Output the [X, Y] coordinate of the center of the cell containing the given text.  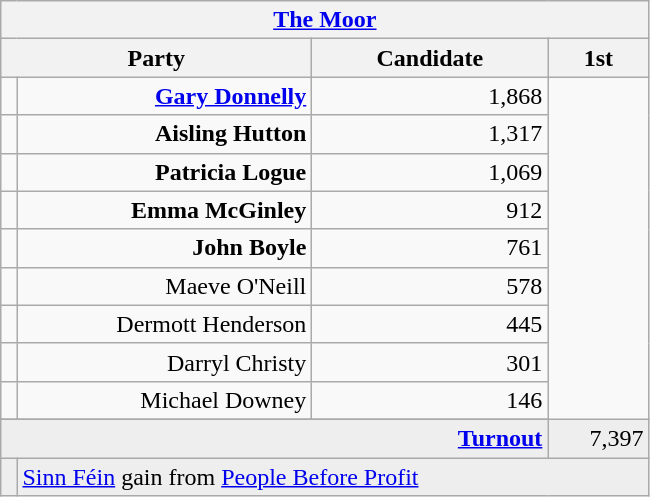
301 [430, 362]
Darryl Christy [164, 362]
Turnout [274, 438]
John Boyle [164, 248]
Emma McGinley [164, 210]
Maeve O'Neill [164, 286]
Patricia Logue [164, 172]
Gary Donnelly [164, 96]
1,069 [430, 172]
Michael Downey [164, 400]
Party [156, 58]
1,317 [430, 134]
7,397 [598, 438]
578 [430, 286]
445 [430, 324]
The Moor [325, 20]
Candidate [430, 58]
146 [430, 400]
761 [430, 248]
Aisling Hutton [164, 134]
Sinn Féin gain from People Before Profit [333, 477]
1st [598, 58]
912 [430, 210]
Dermott Henderson [164, 324]
1,868 [430, 96]
